Search for the cell housing the specified text and yield its [x, y] center coordinate. 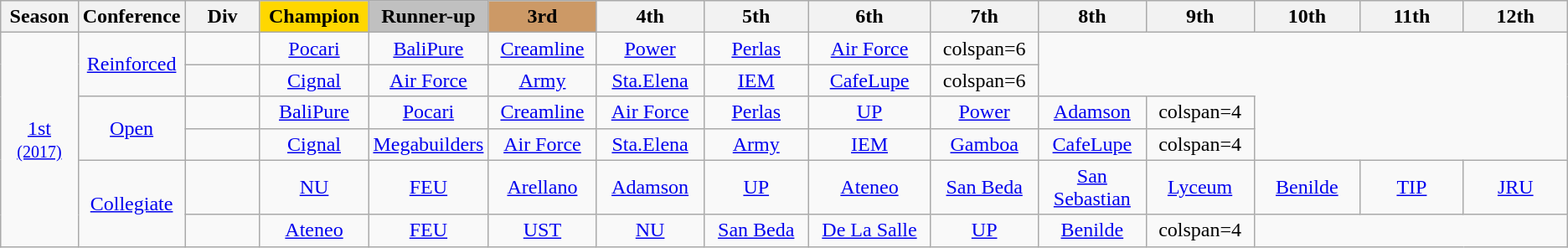
7th [985, 17]
4th [650, 17]
Runner-up [429, 17]
1st(2017) [39, 139]
Lyceum [1199, 188]
Gamboa [985, 144]
Open [132, 128]
12th [1515, 17]
De La Salle [869, 230]
JRU [1515, 188]
11th [1412, 17]
Div [223, 17]
UST [543, 230]
10th [1307, 17]
Arellano [543, 188]
6th [869, 17]
Collegiate [132, 203]
8th [1092, 17]
San Sebastian [1092, 188]
Reinforced [132, 65]
Champion [314, 17]
TIP [1412, 188]
9th [1199, 17]
5th [756, 17]
Conference [132, 17]
3rd [543, 17]
Megabuilders [429, 144]
Season [39, 17]
